From the cell containing the given text, extract its center point as (x, y) coordinate. 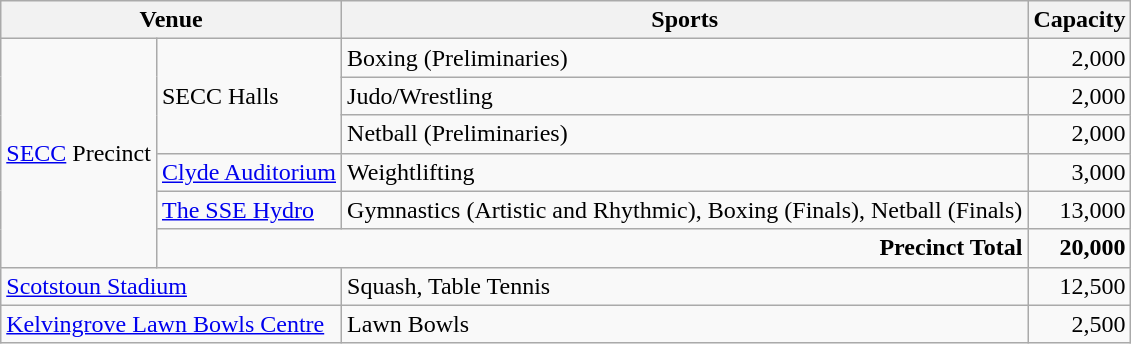
SECC Precinct (79, 153)
Venue (172, 20)
SECC Halls (248, 96)
Sports (685, 20)
Gymnastics (Artistic and Rhythmic), Boxing (Finals), Netball (Finals) (685, 210)
Weightlifting (685, 172)
Clyde Auditorium (248, 172)
Kelvingrove Lawn Bowls Centre (172, 324)
The SSE Hydro (248, 210)
Precinct Total (592, 248)
13,000 (1080, 210)
Judo/Wrestling (685, 96)
20,000 (1080, 248)
Scotstoun Stadium (172, 286)
Lawn Bowls (685, 324)
Netball (Preliminaries) (685, 134)
3,000 (1080, 172)
Boxing (Preliminaries) (685, 58)
12,500 (1080, 286)
Capacity (1080, 20)
2,500 (1080, 324)
Squash, Table Tennis (685, 286)
